Output the [x, y] coordinate of the center of the cell containing the given text.  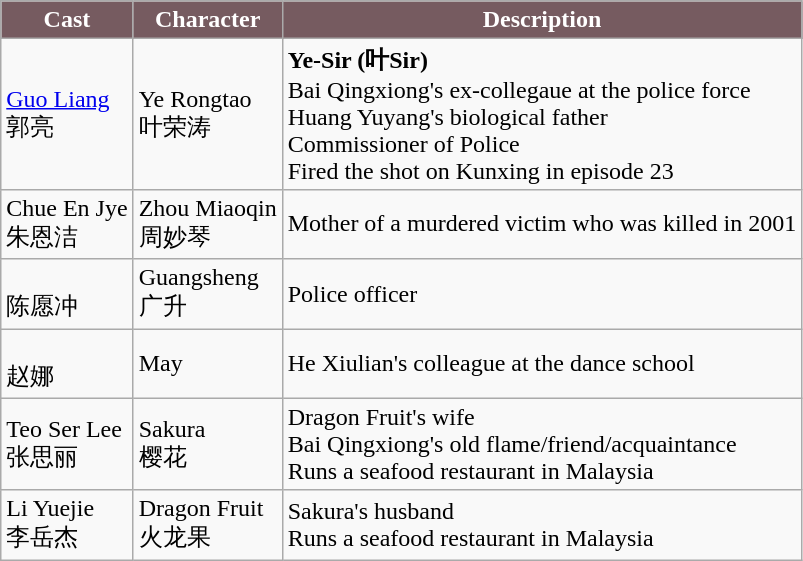
Dragon Fruit's wife Bai Qingxiong's old flame/friend/acquaintance Runs a seafood restaurant in Malaysia [542, 444]
Guangsheng 广升 [208, 294]
赵娜 [67, 363]
Description [542, 20]
Ye Rongtao 叶荣涛 [208, 114]
Chue En Jye 朱恩洁 [67, 224]
May [208, 363]
Character [208, 20]
Cast [67, 20]
Zhou Miaoqin 周妙琴 [208, 224]
Police officer [542, 294]
Mother of a murdered victim who was killed in 2001 [542, 224]
Dragon Fruit 火龙果 [208, 525]
Sakura 樱花 [208, 444]
He Xiulian's colleague at the dance school [542, 363]
Teo Ser Lee 张思丽 [67, 444]
Sakura's husband Runs a seafood restaurant in Malaysia [542, 525]
陈愿冲 [67, 294]
Li Yuejie 李岳杰 [67, 525]
Guo Liang 郭亮 [67, 114]
